Scan for the cell matching the given text and deliver its [x, y] coordinate at center. 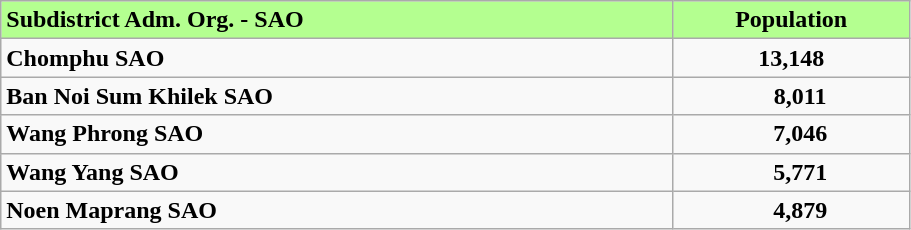
13,148 [791, 58]
Wang Phrong SAO [337, 134]
Wang Yang SAO [337, 172]
Ban Noi Sum Khilek SAO [337, 96]
Noen Maprang SAO [337, 210]
8,011 [791, 96]
7,046 [791, 134]
Population [791, 20]
Subdistrict Adm. Org. - SAO [337, 20]
5,771 [791, 172]
4,879 [791, 210]
Chomphu SAO [337, 58]
